Determine the [x, y] coordinate at the center of the cell enclosing the given text.  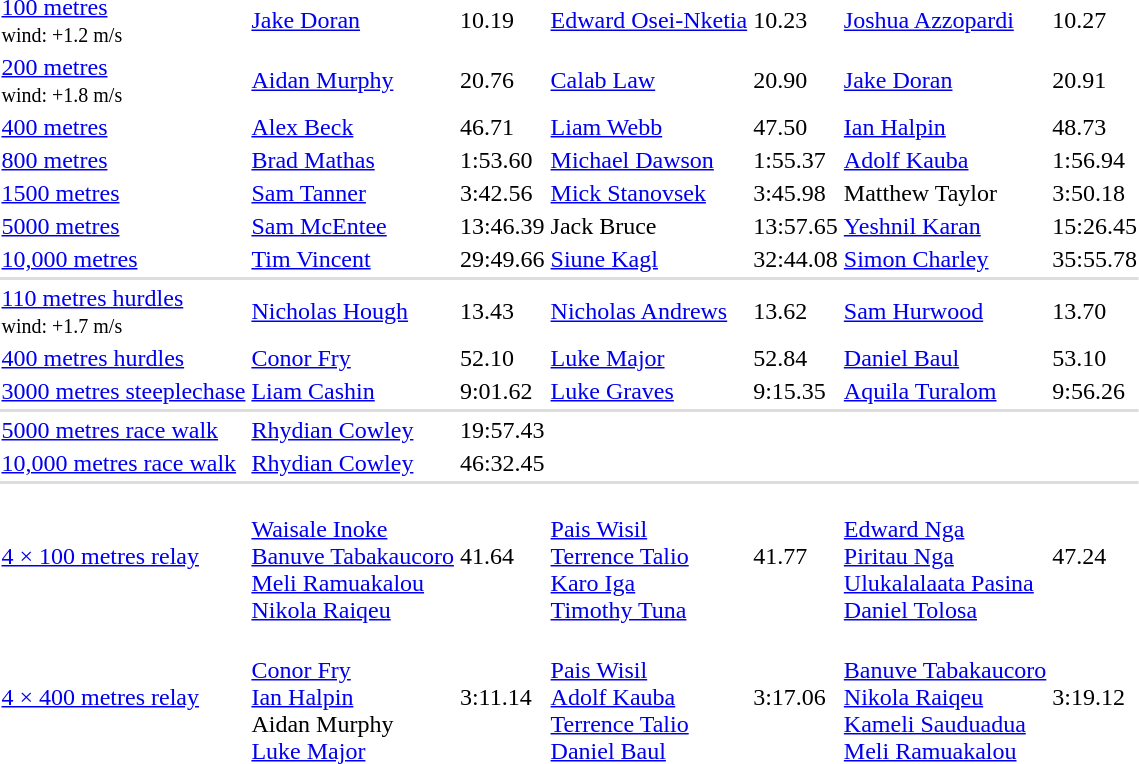
20.76 [502, 80]
13:57.65 [796, 226]
13.70 [1095, 312]
Simon Charley [944, 259]
47.50 [796, 127]
20.90 [796, 80]
Sam Hurwood [944, 312]
Nicholas Hough [352, 312]
Sam Tanner [352, 193]
Luke Graves [649, 391]
15:26.45 [1095, 226]
Conor Fry [352, 358]
Daniel Baul [944, 358]
46.71 [502, 127]
48.73 [1095, 127]
Pais WisilTerrence TalioKaro IgaTimothy Tuna [649, 556]
Liam Webb [649, 127]
Mick Stanovsek [649, 193]
10,000 metres [124, 259]
29:49.66 [502, 259]
Liam Cashin [352, 391]
52.10 [502, 358]
Yeshnil Karan [944, 226]
Jack Bruce [649, 226]
10,000 metres race walk [124, 463]
Aidan Murphy [352, 80]
13:46.39 [502, 226]
400 metres hurdles [124, 358]
1500 metres [124, 193]
3:45.98 [796, 193]
1:55.37 [796, 160]
Aquila Turalom [944, 391]
41.77 [796, 556]
Alex Beck [352, 127]
13.62 [796, 312]
Sam McEntee [352, 226]
Matthew Taylor [944, 193]
400 metres [124, 127]
Jake Doran [944, 80]
52.84 [796, 358]
3000 metres steeplechase [124, 391]
41.64 [502, 556]
53.10 [1095, 358]
1:53.60 [502, 160]
200 metreswind: +1.8 m/s [124, 80]
47.24 [1095, 556]
9:56.26 [1095, 391]
Adolf Kauba [944, 160]
46:32.45 [502, 463]
19:57.43 [502, 430]
Michael Dawson [649, 160]
Luke Major [649, 358]
5000 metres [124, 226]
35:55.78 [1095, 259]
Nicholas Andrews [649, 312]
Edward NgaPiritau NgaUlukalalaata PasinaDaniel Tolosa [944, 556]
Brad Mathas [352, 160]
Ian Halpin [944, 127]
9:15.35 [796, 391]
32:44.08 [796, 259]
Calab Law [649, 80]
Siune Kagl [649, 259]
4 × 100 metres relay [124, 556]
9:01.62 [502, 391]
110 metres hurdleswind: +1.7 m/s [124, 312]
20.91 [1095, 80]
1:56.94 [1095, 160]
3:42.56 [502, 193]
Tim Vincent [352, 259]
800 metres [124, 160]
13.43 [502, 312]
3:50.18 [1095, 193]
5000 metres race walk [124, 430]
Waisale InokeBanuve TabakaucoroMeli RamuakalouNikola Raiqeu [352, 556]
